Pinpoint the cell where the given text exists, returning its [X, Y] midpoint coordinate. 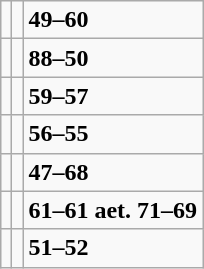
51–52 [113, 248]
56–55 [113, 134]
61–61 aet. 71–69 [113, 210]
88–50 [113, 58]
59–57 [113, 96]
47–68 [113, 172]
49–60 [113, 20]
